From the cell containing the given text, extract its center point as [x, y] coordinate. 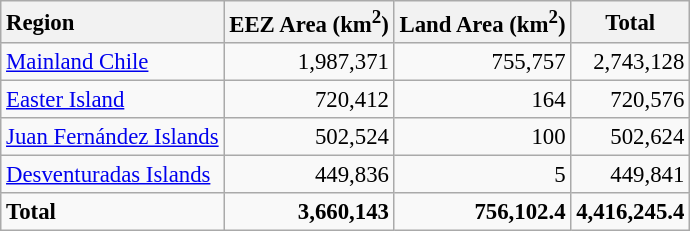
164 [482, 100]
Region [112, 22]
449,841 [630, 175]
EEZ Area (km2) [309, 22]
449,836 [309, 175]
Total [630, 22]
2,743,128 [630, 62]
100 [482, 137]
Easter Island [112, 100]
Desventuradas Islands [112, 175]
720,412 [309, 100]
Land Area (km2) [482, 22]
Juan Fernández Islands [112, 137]
5 [482, 175]
755,757 [482, 62]
Mainland Chile [112, 62]
720,576 [630, 100]
502,624 [630, 137]
1,987,371 [309, 62]
502,524 [309, 137]
